Return (X, Y) of the center of cell containing provided text 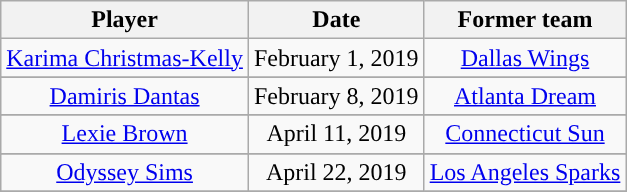
February 8, 2019 (336, 96)
Date (336, 20)
Atlanta Dream (525, 96)
Karima Christmas-Kelly (125, 58)
April 11, 2019 (336, 134)
Damiris Dantas (125, 96)
February 1, 2019 (336, 58)
Dallas Wings (525, 58)
Lexie Brown (125, 134)
Los Angeles Sparks (525, 172)
Odyssey Sims (125, 172)
Player (125, 20)
Former team (525, 20)
April 22, 2019 (336, 172)
Connecticut Sun (525, 134)
